Identify which cell holds the provided text, then report its (x, y) central coordinate. 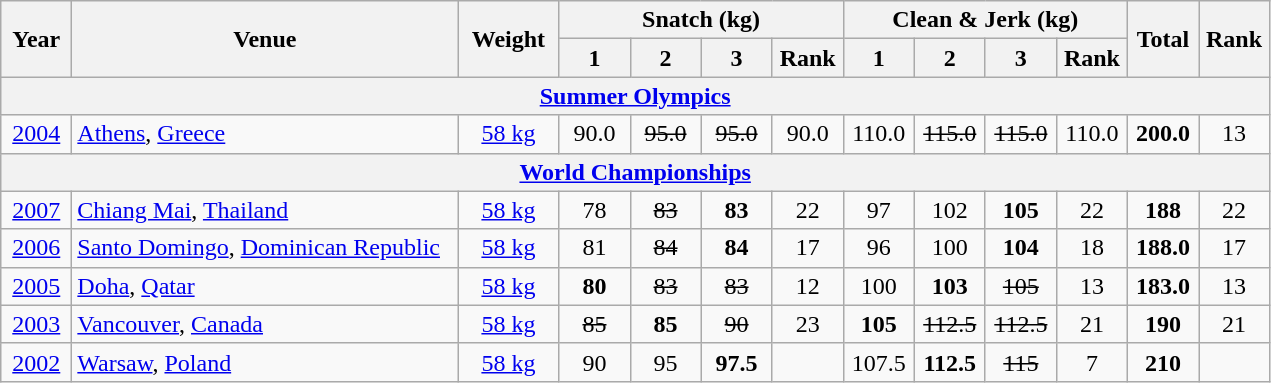
81 (594, 248)
Doha, Qatar (265, 286)
80 (594, 286)
Weight (508, 39)
2006 (36, 248)
Snatch (kg) (701, 20)
2005 (36, 286)
107.5 (878, 362)
12 (808, 286)
2004 (36, 134)
Warsaw, Poland (265, 362)
115 (1020, 362)
188 (1162, 210)
210 (1162, 362)
102 (950, 210)
188.0 (1162, 248)
183.0 (1162, 286)
18 (1092, 248)
Total (1162, 39)
Year (36, 39)
World Championships (636, 172)
96 (878, 248)
Chiang Mai, Thailand (265, 210)
97.5 (736, 362)
Summer Olympics (636, 96)
200.0 (1162, 134)
95 (666, 362)
103 (950, 286)
2002 (36, 362)
78 (594, 210)
104 (1020, 248)
Vancouver, Canada (265, 324)
190 (1162, 324)
2003 (36, 324)
7 (1092, 362)
97 (878, 210)
Clean & Jerk (kg) (985, 20)
Santo Domingo, Dominican Republic (265, 248)
2007 (36, 210)
23 (808, 324)
Athens, Greece (265, 134)
Venue (265, 39)
